From the cell containing the given text, extract its center point as (x, y) coordinate. 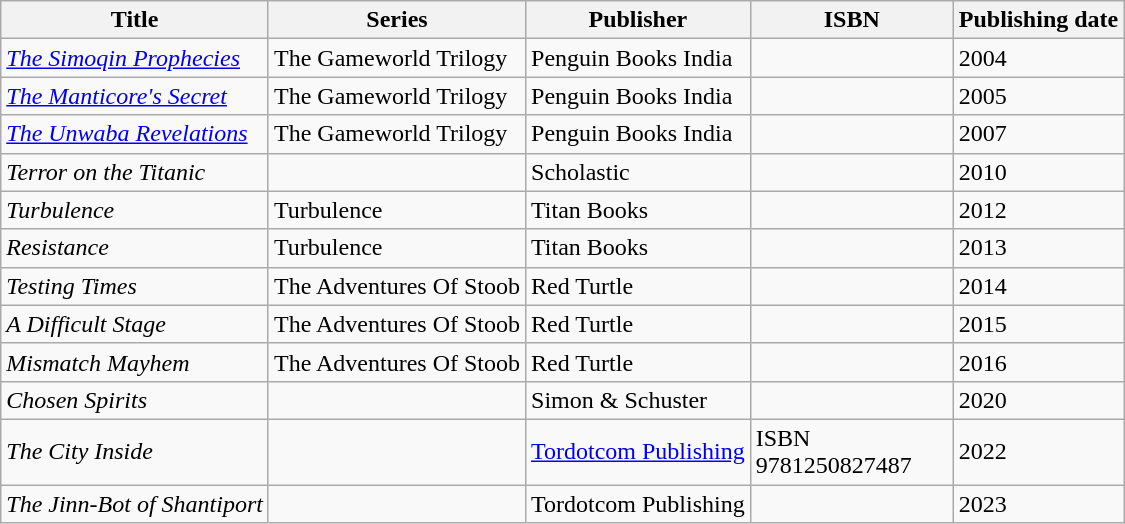
2012 (1038, 210)
The Manticore's Secret (135, 96)
Title (135, 20)
ISBN 9781250827487 (852, 452)
Publishing date (1038, 20)
Chosen Spirits (135, 400)
The Unwaba Revelations (135, 134)
2013 (1038, 248)
The Jinn-Bot of Shantiport (135, 503)
2016 (1038, 362)
2020 (1038, 400)
Scholastic (638, 172)
The City Inside (135, 452)
2007 (1038, 134)
2010 (1038, 172)
The Simoqin Prophecies (135, 58)
Mismatch Mayhem (135, 362)
Testing Times (135, 286)
A Difficult Stage (135, 324)
Simon & Schuster (638, 400)
2015 (1038, 324)
Resistance (135, 248)
2023 (1038, 503)
ISBN (852, 20)
2004 (1038, 58)
2014 (1038, 286)
Series (396, 20)
Terror on the Titanic (135, 172)
2022 (1038, 452)
Publisher (638, 20)
2005 (1038, 96)
